Determine the [X, Y] coordinate at the center of the cell enclosing the given text.  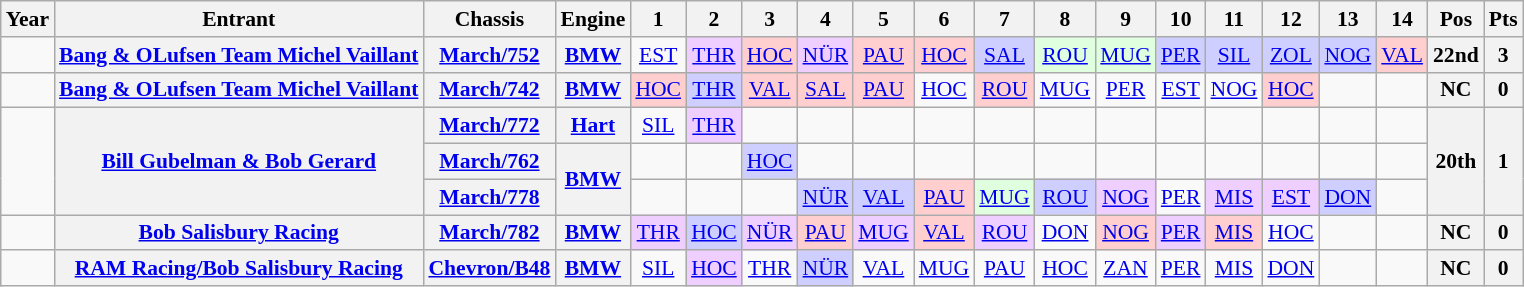
Pos [1456, 19]
14 [1402, 19]
10 [1181, 19]
Engine [592, 19]
8 [1066, 19]
Pts [1504, 19]
Chevron/B48 [489, 269]
5 [884, 19]
6 [944, 19]
2 [714, 19]
12 [1290, 19]
22nd [1456, 55]
March/762 [489, 162]
7 [1004, 19]
20th [1456, 162]
Bill Gubelman & Bob Gerard [238, 162]
Entrant [238, 19]
March/772 [489, 126]
March/778 [489, 197]
ZOL [1290, 55]
Hart [592, 126]
4 [826, 19]
Year [28, 19]
RAM Racing/Bob Salisbury Racing [238, 269]
March/752 [489, 55]
11 [1234, 19]
ZAN [1126, 269]
March/782 [489, 233]
Chassis [489, 19]
March/742 [489, 90]
9 [1126, 19]
Bob Salisbury Racing [238, 233]
13 [1348, 19]
